Determine the (X, Y) coordinate at the center of the cell enclosing the given text.  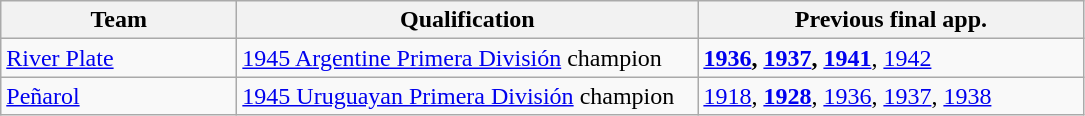
River Plate (119, 58)
1918, 1928, 1936, 1937, 1938 (891, 96)
1945 Uruguayan Primera División champion (468, 96)
1936, 1937, 1941, 1942 (891, 58)
Peñarol (119, 96)
Team (119, 20)
Previous final app. (891, 20)
Qualification (468, 20)
1945 Argentine Primera División champion (468, 58)
